Return the (X, Y) coordinate for the center point of the cell that contains the specified text.  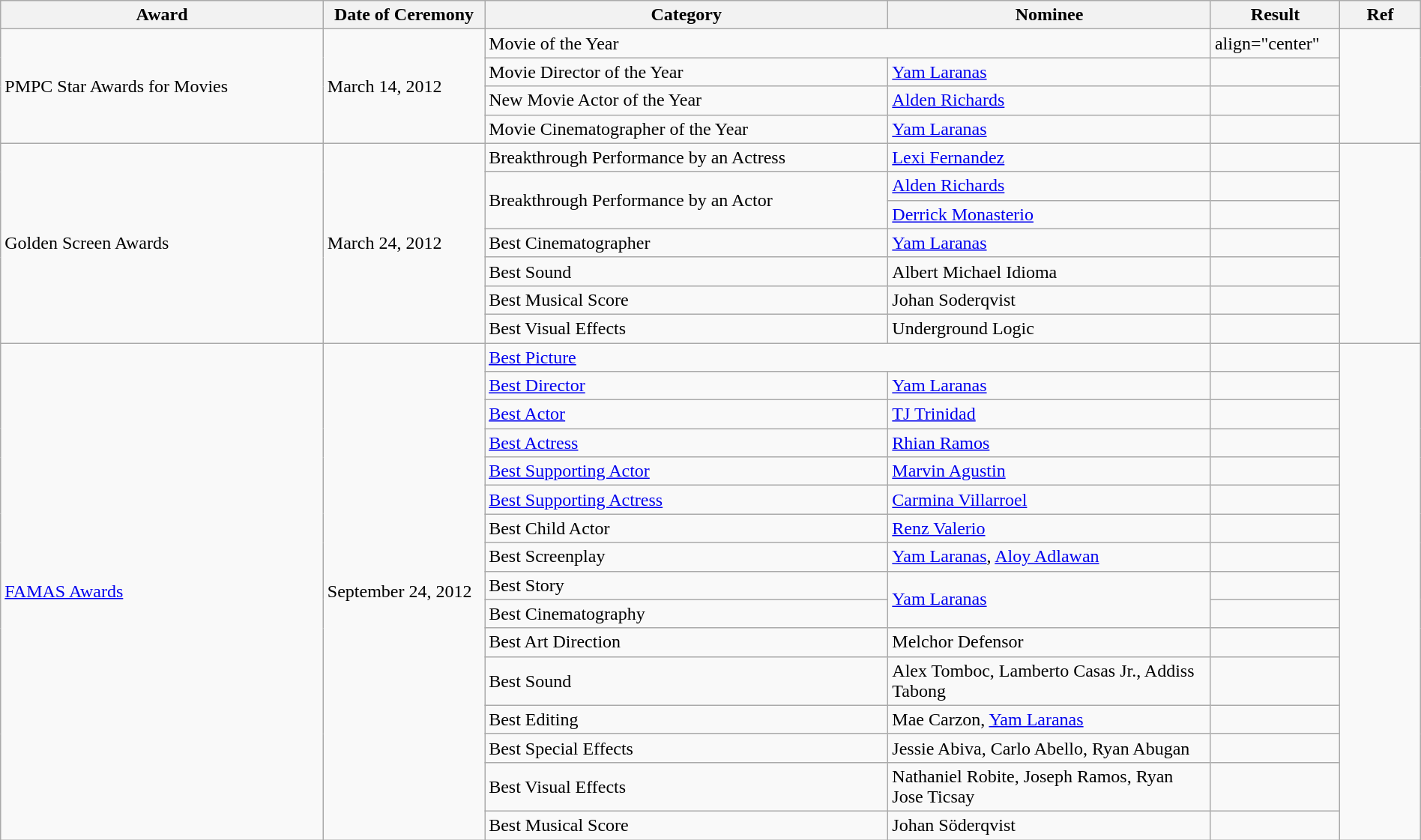
Best Actress (687, 443)
Best Picture (848, 357)
Best Supporting Actress (687, 500)
Ref (1381, 15)
TJ Trinidad (1049, 414)
Best Actor (687, 414)
Breakthrough Performance by an Actress (687, 157)
Nominee (1049, 15)
Nathaniel Robite, Joseph Ramos, Ryan Jose Ticsay (1049, 787)
Renz Valerio (1049, 528)
PMPC Star Awards for Movies (162, 86)
Movie Director of the Year (687, 72)
Best Art Direction (687, 642)
Category (687, 15)
Johan Söderqvist (1049, 825)
Best Cinematographer (687, 243)
Marvin Agustin (1049, 471)
Yam Laranas, Aloy Adlawan (1049, 557)
Result (1275, 15)
Best Story (687, 585)
Breakthrough Performance by an Actor (687, 200)
Best Cinematography (687, 614)
Mae Carzon, Yam Laranas (1049, 719)
align="center" (1275, 43)
Movie of the Year (848, 43)
New Movie Actor of the Year (687, 100)
Rhian Ramos (1049, 443)
Best Child Actor (687, 528)
Alex Tomboc, Lamberto Casas Jr., Addiss Tabong (1049, 680)
Carmina Villarroel (1049, 500)
Award (162, 15)
Derrick Monasterio (1049, 214)
Johan Soderqvist (1049, 300)
Albert Michael Idioma (1049, 271)
March 14, 2012 (403, 86)
Lexi Fernandez (1049, 157)
Best Supporting Actor (687, 471)
Best Editing (687, 719)
March 24, 2012 (403, 243)
Best Director (687, 386)
Golden Screen Awards (162, 243)
Movie Cinematographer of the Year (687, 129)
Best Screenplay (687, 557)
Jessie Abiva, Carlo Abello, Ryan Abugan (1049, 748)
Underground Logic (1049, 328)
Best Special Effects (687, 748)
FAMAS Awards (162, 592)
September 24, 2012 (403, 592)
Melchor Defensor (1049, 642)
Date of Ceremony (403, 15)
